Determine the (x, y) coordinate at the center of the cell enclosing the given text.  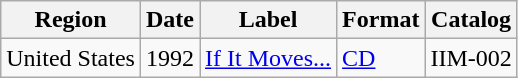
Region (71, 20)
Date (170, 20)
CD (381, 58)
United States (71, 58)
1992 (170, 58)
Catalog (471, 20)
IIM-002 (471, 58)
Format (381, 20)
If It Moves... (268, 58)
Label (268, 20)
